For the text-containing cell, return its midpoint in (X, Y) coordinate format. 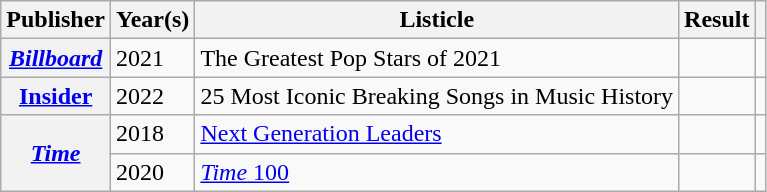
The Greatest Pop Stars of 2021 (437, 58)
Insider (56, 96)
2021 (153, 58)
Result (717, 20)
Year(s) (153, 20)
2022 (153, 96)
Listicle (437, 20)
Time 100 (437, 172)
Publisher (56, 20)
Next Generation Leaders (437, 134)
2018 (153, 134)
2020 (153, 172)
Time (56, 153)
Billboard (56, 58)
25 Most Iconic Breaking Songs in Music History (437, 96)
